Identify which cell holds the provided text, then report its [X, Y] central coordinate. 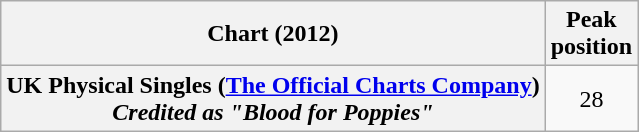
Chart (2012) [273, 34]
UK Physical Singles (The Official Charts Company)Credited as "Blood for Poppies" [273, 98]
28 [591, 98]
Peakposition [591, 34]
